Provide the [X, Y] coordinate of the cell's center where the given text is located.  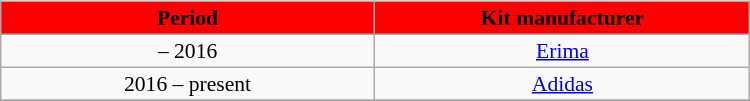
Kit manufacturer [562, 18]
Adidas [562, 84]
– 2016 [188, 50]
Erima [562, 50]
2016 – present [188, 84]
Period [188, 18]
